Return the [X, Y] coordinate for the center point of the cell that contains the specified text.  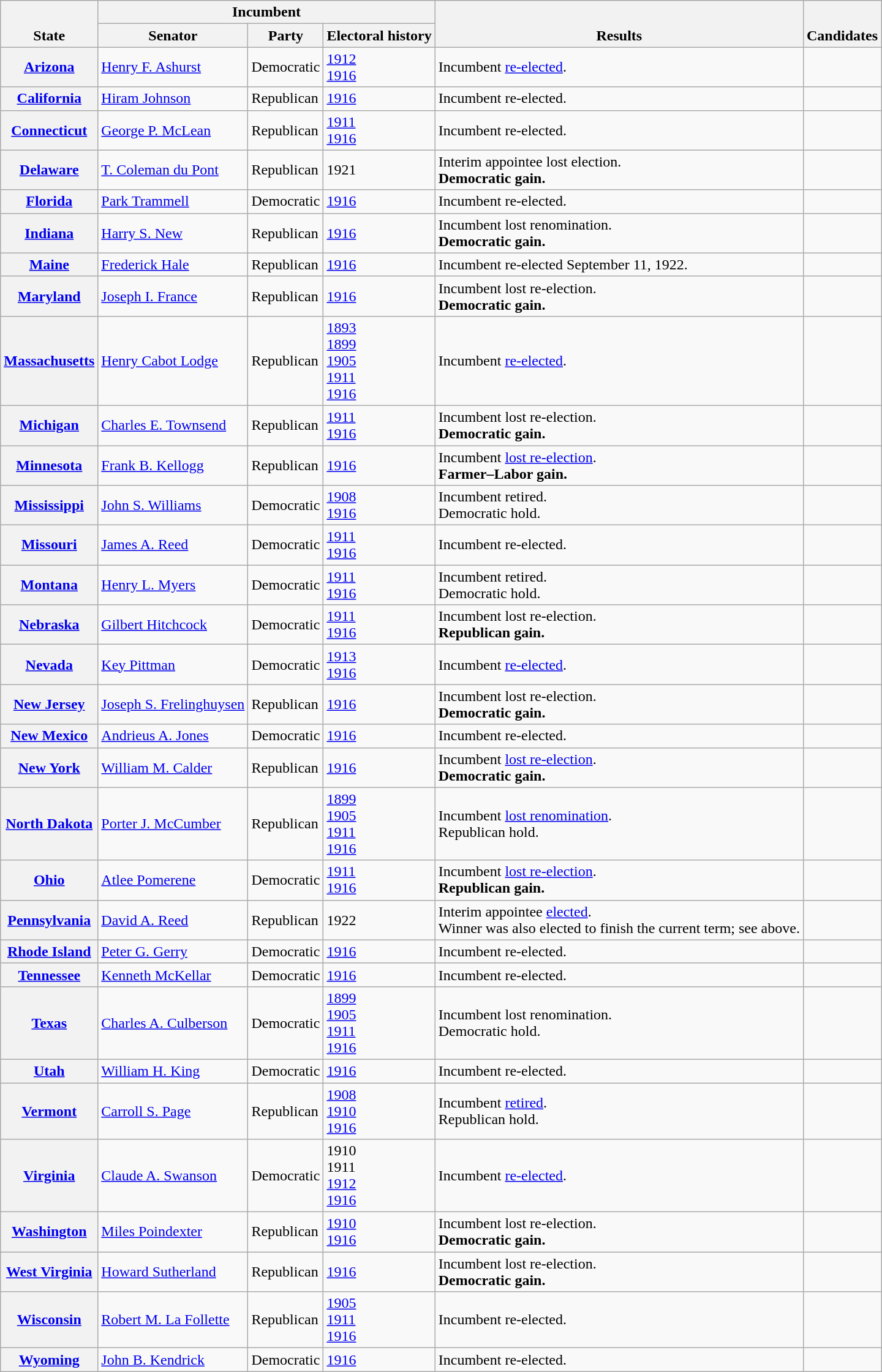
Nevada [49, 665]
Incumbent lost renomination.Democratic gain. [619, 233]
Minnesota [49, 465]
Gilbert Hitchcock [173, 624]
Howard Sutherland [173, 1272]
Maine [49, 264]
Candidates [842, 24]
Arizona [49, 67]
Carroll S. Page [173, 1111]
Harry S. New [173, 233]
Maryland [49, 296]
Frank B. Kellogg [173, 465]
John S. Williams [173, 506]
New Jersey [49, 704]
Wisconsin [49, 1320]
Massachusetts [49, 361]
Montana [49, 585]
1912 1916 [379, 67]
Claude A. Swanson [173, 1175]
Frederick Hale [173, 264]
Kenneth McKellar [173, 975]
Connecticut [49, 130]
Incumbent retired.Republican hold. [619, 1111]
Ohio [49, 880]
1910 1911 1912 1916 [379, 1175]
Interim appointee elected.Winner was also elected to finish the current term; see above. [619, 920]
State [49, 24]
Pennsylvania [49, 920]
Missouri [49, 545]
Rhode Island [49, 951]
Florida [49, 201]
19101916 [379, 1232]
Incumbent lost renomination.Republican hold. [619, 824]
1913 1916 [379, 665]
Washington [49, 1232]
Atlee Pomerene [173, 880]
Robert M. La Follette [173, 1320]
Incumbent lost renomination.Democratic hold. [619, 1022]
Results [619, 24]
Party [285, 36]
Andrieus A. Jones [173, 736]
Miles Poindexter [173, 1232]
Porter J. McCumber [173, 824]
Electoral history [379, 36]
190519111916 [379, 1320]
James A. Reed [173, 545]
18931899190519111916 [379, 361]
Michigan [49, 425]
Charles A. Culberson [173, 1022]
Virginia [49, 1175]
George P. McLean [173, 130]
Charles E. Townsend [173, 425]
Peter G. Gerry [173, 951]
Hiram Johnson [173, 99]
Tennessee [49, 975]
Utah [49, 1071]
Key Pittman [173, 665]
Texas [49, 1022]
Joseph I. France [173, 296]
Wyoming [49, 1360]
Mississippi [49, 506]
California [49, 99]
North Dakota [49, 824]
New Mexico [49, 736]
1921 [379, 170]
Incumbent [266, 12]
Senator [173, 36]
Henry Cabot Lodge [173, 361]
Henry F. Ashurst [173, 67]
Delaware [49, 170]
Incumbent re-elected September 11, 1922. [619, 264]
John B. Kendrick [173, 1360]
1908 19101916 [379, 1111]
David A. Reed [173, 920]
Incumbent lost re-election.Farmer–Labor gain. [619, 465]
T. Coleman du Pont [173, 170]
Vermont [49, 1111]
1922 [379, 920]
William M. Calder [173, 768]
Nebraska [49, 624]
William H. King [173, 1071]
New York [49, 768]
Indiana [49, 233]
Joseph S. Frelinghuysen [173, 704]
1908 1916 [379, 506]
West Virginia [49, 1272]
Park Trammell [173, 201]
Henry L. Myers [173, 585]
Interim appointee lost election.Democratic gain. [619, 170]
